Determine the (x, y) coordinate at the center of the cell enclosing the given text.  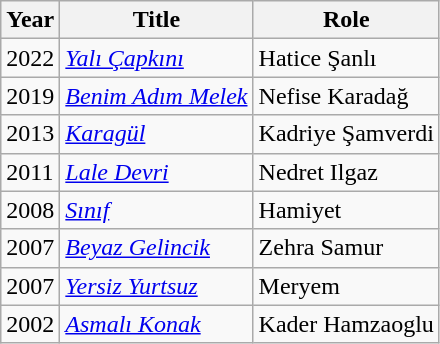
Karagül (156, 134)
Hatice Şanlı (346, 58)
Kadriye Şamverdi (346, 134)
Asmalı Konak (156, 324)
Nedret Ilgaz (346, 172)
Yersiz Yurtsuz (156, 286)
2008 (30, 210)
Hamiyet (346, 210)
2002 (30, 324)
Lale Devri (156, 172)
Beyaz Gelincik (156, 248)
Year (30, 20)
Kader Hamzaoglu (346, 324)
2022 (30, 58)
2019 (30, 96)
Role (346, 20)
Title (156, 20)
2011 (30, 172)
2013 (30, 134)
Sınıf (156, 210)
Zehra Samur (346, 248)
Meryem (346, 286)
Yalı Çapkını (156, 58)
Nefise Karadağ (346, 96)
Benim Adım Melek (156, 96)
